Locate the cell with the specified text and output its (x, y) center coordinate. 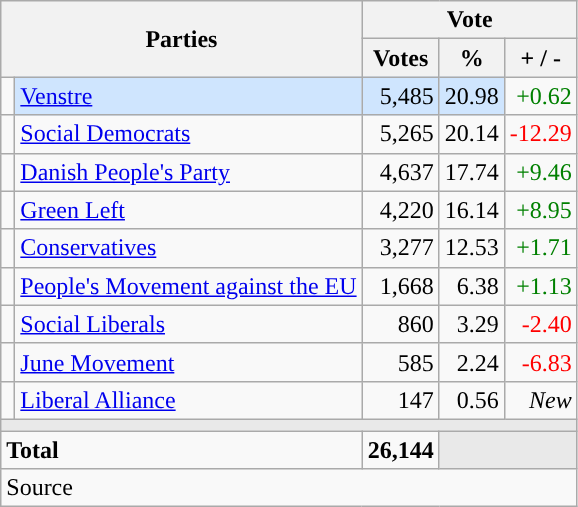
2.24 (472, 362)
20.14 (472, 134)
Source (290, 488)
Total (182, 449)
20.98 (472, 96)
4,220 (400, 210)
People's Movement against the EU (188, 286)
New (540, 400)
+0.62 (540, 96)
0.56 (472, 400)
-12.29 (540, 134)
+1.71 (540, 248)
Danish People's Party (188, 172)
Conservatives (188, 248)
+1.13 (540, 286)
Green Left (188, 210)
June Movement (188, 362)
6.38 (472, 286)
3.29 (472, 324)
5,485 (400, 96)
+9.46 (540, 172)
860 (400, 324)
+8.95 (540, 210)
Votes (400, 58)
Venstre (188, 96)
-2.40 (540, 324)
17.74 (472, 172)
3,277 (400, 248)
Social Liberals (188, 324)
16.14 (472, 210)
% (472, 58)
147 (400, 400)
Liberal Alliance (188, 400)
585 (400, 362)
Parties (182, 39)
5,265 (400, 134)
Social Democrats (188, 134)
+ / - (540, 58)
Vote (470, 20)
4,637 (400, 172)
12.53 (472, 248)
1,668 (400, 286)
-6.83 (540, 362)
26,144 (400, 449)
